Find where the given text appears and provide that cell's center as [X, Y] coordinate. 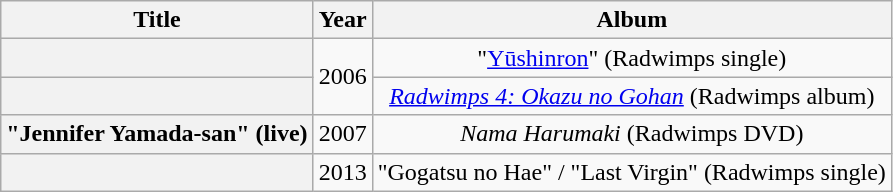
"Yūshinron" (Radwimps single) [632, 58]
Nama Harumaki (Radwimps DVD) [632, 134]
2007 [342, 134]
2013 [342, 172]
Title [157, 20]
"Jennifer Yamada-san" (live) [157, 134]
2006 [342, 77]
Album [632, 20]
Radwimps 4: Okazu no Gohan (Radwimps album) [632, 96]
Year [342, 20]
"Gogatsu no Hae" / "Last Virgin" (Radwimps single) [632, 172]
